Pinpoint the cell where the given text exists, returning its [x, y] midpoint coordinate. 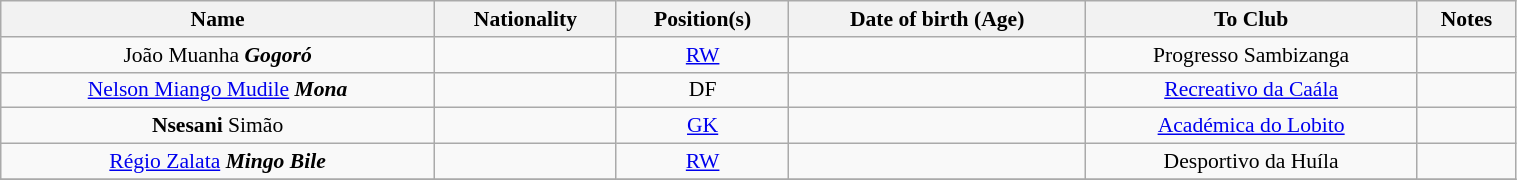
Nationality [525, 19]
Position(s) [702, 19]
Régio Zalata Mingo Bile [218, 162]
GK [702, 126]
Name [218, 19]
João Muanha Gogoró [218, 55]
Académica do Lobito [1250, 126]
Nelson Miango Mudile Mona [218, 90]
Date of birth (Age) [938, 19]
DF [702, 90]
Nsesani Simão [218, 126]
To Club [1250, 19]
Progresso Sambizanga [1250, 55]
Recreativo da Caála [1250, 90]
Desportivo da Huíla [1250, 162]
Notes [1466, 19]
